Provide the [x, y] coordinate of the cell's center where the given text is located.  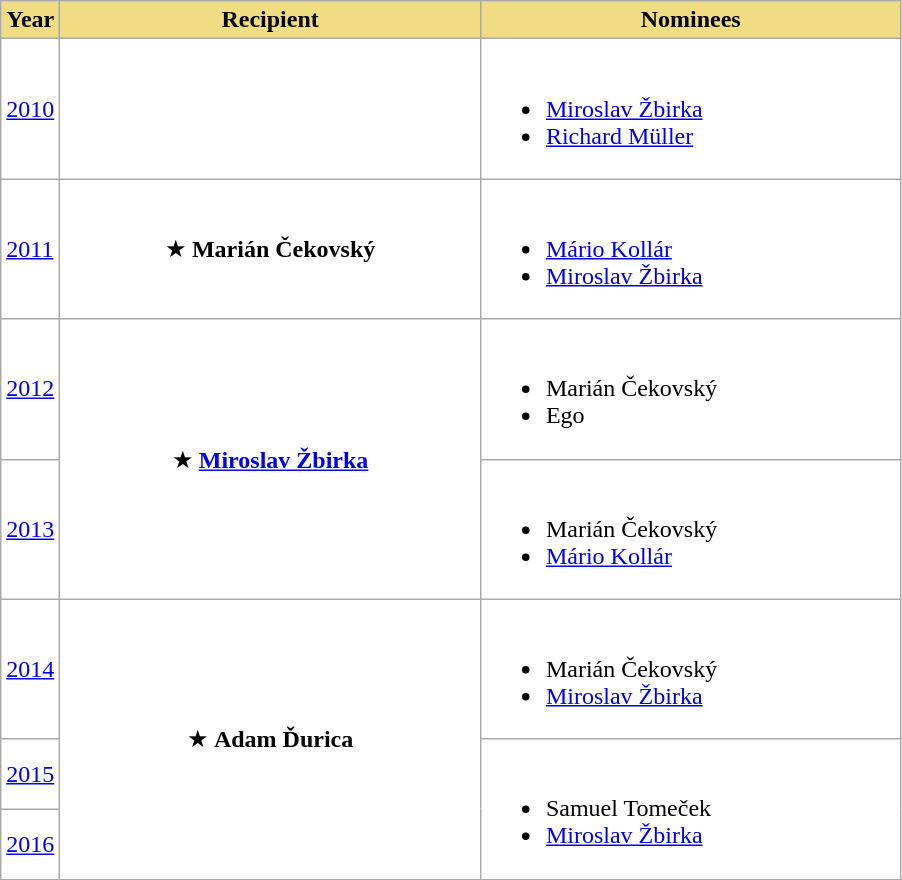
2014 [30, 669]
Miroslav ŽbirkaRichard Müller [690, 109]
Samuel TomečekMiroslav Žbirka [690, 809]
Nominees [690, 20]
Year [30, 20]
Marián ČekovskýMiroslav Žbirka [690, 669]
★ Marián Čekovský [270, 249]
Marián ČekovskýMário Kollár [690, 529]
Recipient [270, 20]
2015 [30, 774]
Marián ČekovskýEgo [690, 389]
Mário KollárMiroslav Žbirka [690, 249]
★ Adam Ďurica [270, 739]
2010 [30, 109]
2013 [30, 529]
2012 [30, 389]
2016 [30, 844]
★ Miroslav Žbirka [270, 459]
2011 [30, 249]
